Determine the (X, Y) coordinate at the center of the cell enclosing the given text.  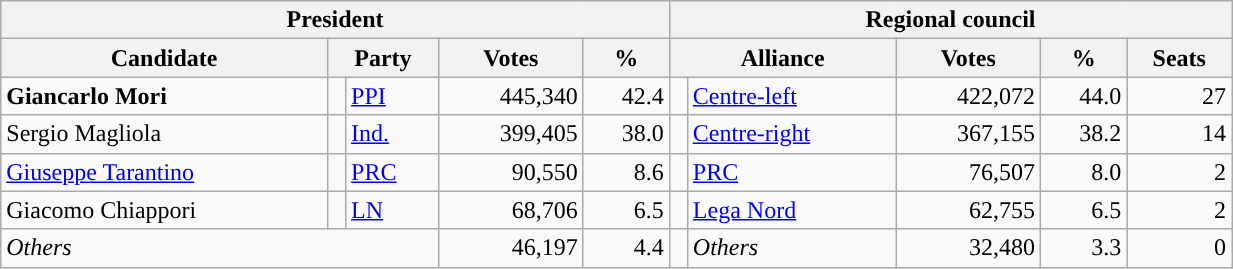
Seats (1180, 58)
38.2 (1084, 134)
Giuseppe Tarantino (164, 172)
0 (1180, 248)
Party (382, 58)
8.6 (626, 172)
PPI (392, 96)
LN (392, 210)
3.3 (1084, 248)
62,755 (968, 210)
4.4 (626, 248)
14 (1180, 134)
Regional council (950, 20)
Alliance (782, 58)
32,480 (968, 248)
422,072 (968, 96)
44.0 (1084, 96)
President (336, 20)
27 (1180, 96)
76,507 (968, 172)
68,706 (510, 210)
Sergio Magliola (164, 134)
90,550 (510, 172)
38.0 (626, 134)
Ind. (392, 134)
46,197 (510, 248)
Candidate (164, 58)
Giacomo Chiappori (164, 210)
Giancarlo Mori (164, 96)
Centre-right (792, 134)
42.4 (626, 96)
8.0 (1084, 172)
Centre-left (792, 96)
Lega Nord (792, 210)
367,155 (968, 134)
399,405 (510, 134)
445,340 (510, 96)
